Provide the [X, Y] coordinate of the cell's center where the given text is located.  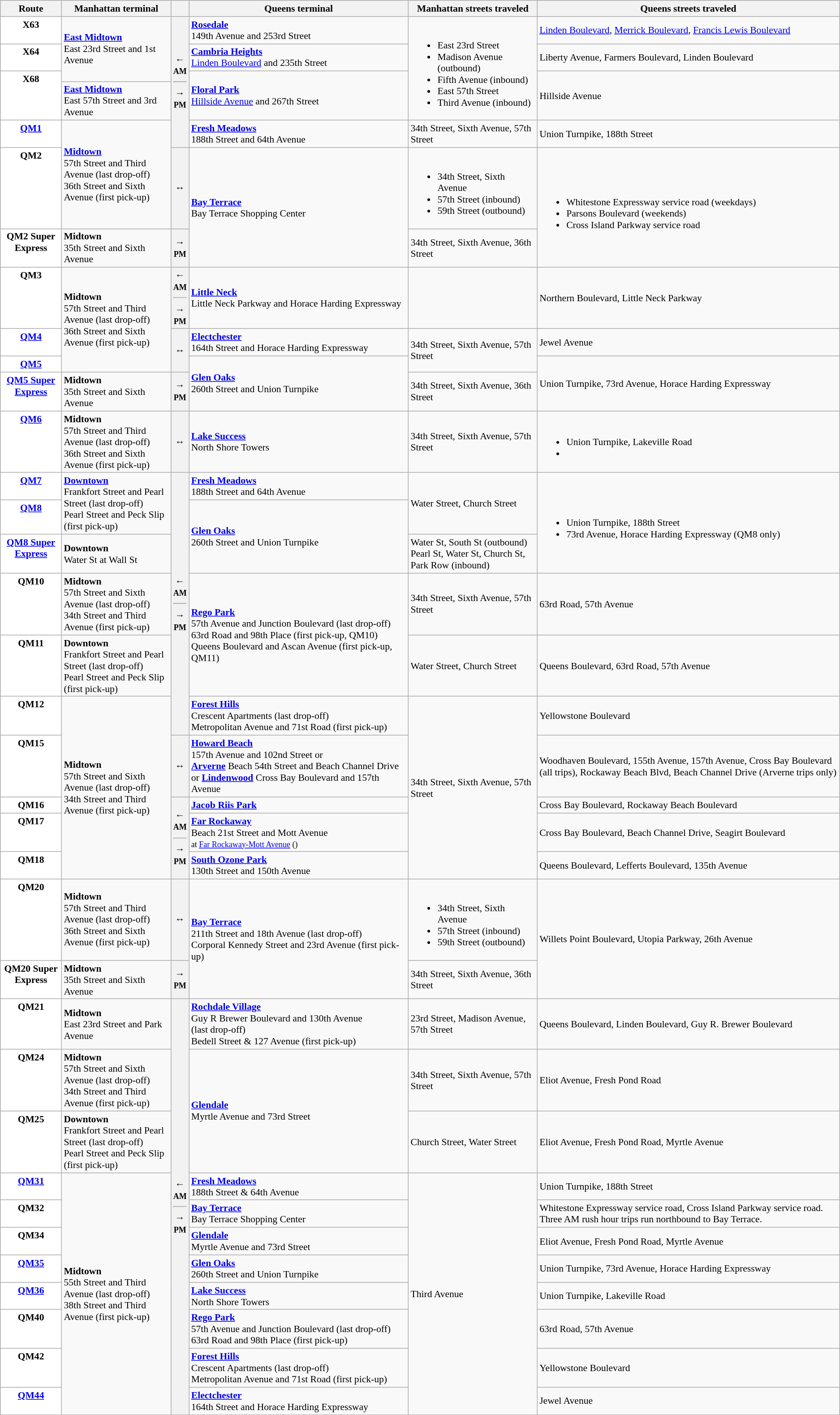
Rosedale149th Avenue and 253rd Street [299, 30]
Water St, South St (outbound)Pearl St, Water St, Church St, Park Row (inbound) [473, 554]
QM7 [31, 487]
Hillside Avenue [688, 96]
Queens Boulevard, 63rd Road, 57th Avenue [688, 666]
QM36 [31, 1296]
Rochdale VillageGuy R Brewer Boulevard and 130th Avenue(last drop-off)Bedell Street & 127 Avenue (first pick-up) [299, 1024]
Willets Point Boulevard, Utopia Parkway, 26th Avenue [688, 939]
Bay Terrace211th Street and 18th Avenue (last drop-off)Corporal Kennedy Street and 23rd Avenue (first pick-up) [299, 939]
QM3 [31, 299]
East MidtownEast 23rd Street and 1st Avenue [116, 49]
Queens Boulevard, Linden Boulevard, Guy R. Brewer Boulevard [688, 1024]
Woodhaven Boulevard, 155th Avenue, 157th Avenue, Cross Bay Boulevard (all trips), Rockaway Beach Blvd, Beach Channel Drive (Arverne trips only) [688, 766]
South Ozone Park130th Street and 150th Avenue [299, 866]
X68 [31, 96]
QM8 [31, 517]
QM11 [31, 666]
East 23rd StreetMadison Avenue (outbound)Fifth Avenue (inbound)East 57th StreetThird Avenue (inbound) [473, 69]
Manhattan terminal [116, 9]
DowntownWater St at Wall St [116, 554]
QM42 [31, 1368]
Route [31, 9]
Whitestone Expressway service road (weekdays)Parsons Boulevard (weekends)Cross Island Parkway service road [688, 208]
Union Turnpike, 188th Street73rd Avenue, Horace Harding Expressway (QM8 only) [688, 523]
QM21 [31, 1024]
QM1 [31, 134]
QM40 [31, 1329]
QM31 [31, 1187]
Floral ParkHillside Avenue and 267th Street [299, 96]
Cross Bay Boulevard, Rockaway Beach Boulevard [688, 805]
QM35 [31, 1268]
Queens terminal [299, 9]
Liberty Avenue, Farmers Boulevard, Linden Boulevard [688, 57]
QM2 Super Express [31, 248]
QM2 [31, 188]
QM24 [31, 1080]
QM18 [31, 866]
Rego Park57th Avenue and Junction Boulevard (last drop-off)63rd Road and 98th Place (first pick-up) [299, 1329]
X64 [31, 57]
East MidtownEast 57th Street and 3rd Avenue [116, 101]
Midtown55th Street and Third Avenue (last drop-off)38th Street and Third Avenue (first pick-up) [116, 1294]
Whitestone Expressway service road, Cross Island Parkway service road. Three AM rush hour trips run northbound to Bay Terrace. [688, 1214]
QM25 [31, 1142]
QM34 [31, 1242]
Far RockawayBeach 21st Street and Mott Avenueat Far Rockaway-Mott Avenue () [299, 833]
Queens streets traveled [688, 9]
Third Avenue [473, 1294]
QM4 [31, 342]
QM20 [31, 920]
Cross Bay Boulevard, Beach Channel Drive, Seagirt Boulevard [688, 833]
Jacob Riis Park [299, 805]
QM6 [31, 442]
Northern Boulevard, Little Neck Parkway [688, 299]
Manhattan streets traveled [473, 9]
X63 [31, 30]
QM16 [31, 805]
QM10 [31, 604]
23rd Street, Madison Avenue, 57th Street [473, 1024]
Eliot Avenue, Fresh Pond Road [688, 1080]
MidtownEast 23rd Street and Park Avenue [116, 1024]
Linden Boulevard, Merrick Boulevard, Francis Lewis Boulevard [688, 30]
QM5 [31, 364]
Queens Boulevard, Lefferts Boulevard, 135th Avenue [688, 866]
QM44 [31, 1401]
Cambria HeightsLinden Boulevard and 235th Street [299, 57]
Fresh Meadows188th Street & 64th Avenue [299, 1187]
QM20 Super Express [31, 980]
Howard Beach157th Avenue and 102nd Street or Arverne Beach 54th Street and Beach Channel Drive or Lindenwood Cross Bay Boulevard and 157th Avenue [299, 766]
Church Street, Water Street [473, 1142]
QM8 Super Express [31, 554]
Little NeckLittle Neck Parkway and Horace Harding Expressway [299, 299]
QM17 [31, 833]
QM12 [31, 716]
QM32 [31, 1214]
QM5 Super Express [31, 392]
QM15 [31, 766]
